Return the (X, Y) coordinate for the center point of the cell that contains the specified text.  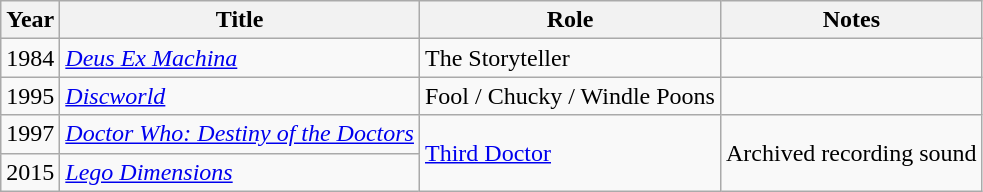
Role (570, 20)
Notes (851, 20)
Fool / Chucky / Windle Poons (570, 96)
The Storyteller (570, 58)
Archived recording sound (851, 153)
Title (240, 20)
Third Doctor (570, 153)
1995 (30, 96)
Lego Dimensions (240, 172)
Discworld (240, 96)
2015 (30, 172)
1997 (30, 134)
Doctor Who: Destiny of the Doctors (240, 134)
1984 (30, 58)
Year (30, 20)
Deus Ex Machina (240, 58)
